Capture the cell that displays the provided text and extract its [x, y] central coordinate. 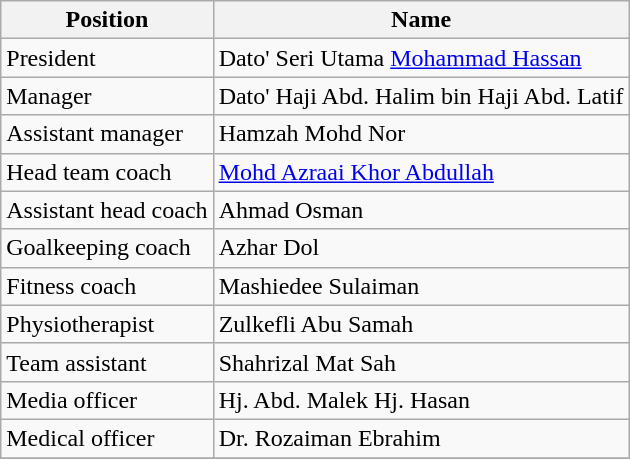
Shahrizal Mat Sah [421, 362]
Zulkefli Abu Samah [421, 324]
Fitness coach [107, 286]
Physiotherapist [107, 324]
Ahmad Osman [421, 210]
Assistant manager [107, 134]
Dr. Rozaiman Ebrahim [421, 438]
Mohd Azraai Khor Abdullah [421, 172]
Dato' Seri Utama Mohammad Hassan [421, 58]
Assistant head coach [107, 210]
Media officer [107, 400]
Medical officer [107, 438]
Manager [107, 96]
Azhar Dol [421, 248]
Goalkeeping coach [107, 248]
Team assistant [107, 362]
Hj. Abd. Malek Hj. Hasan [421, 400]
Name [421, 20]
Dato' Haji Abd. Halim bin Haji Abd. Latif [421, 96]
Mashiedee Sulaiman [421, 286]
Hamzah Mohd Nor [421, 134]
President [107, 58]
Head team coach [107, 172]
Position [107, 20]
